Detect which cell encompasses the target text, then output its [X, Y] center coordinate. 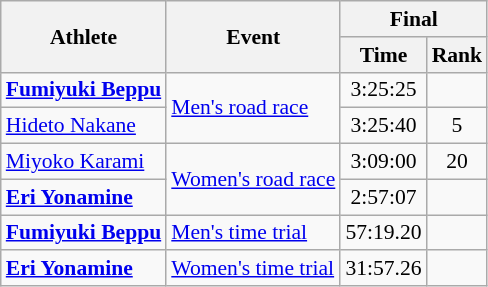
Final [414, 19]
Event [253, 36]
3:09:00 [383, 162]
20 [458, 162]
Women's time trial [253, 269]
Miyoko Karami [84, 162]
Men's road race [253, 108]
Hideto Nakane [84, 126]
Rank [458, 55]
5 [458, 126]
3:25:40 [383, 126]
57:19.20 [383, 233]
3:25:25 [383, 90]
Women's road race [253, 180]
2:57:07 [383, 197]
31:57.26 [383, 269]
Athlete [84, 36]
Men's time trial [253, 233]
Time [383, 55]
